Detect which cell encompasses the target text, then output its [X, Y] center coordinate. 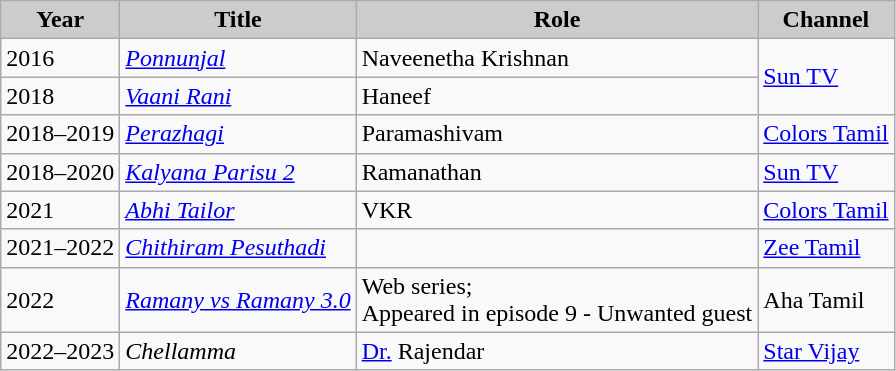
2018–2020 [60, 172]
Dr. Rajendar [557, 351]
Naveenetha Krishnan [557, 58]
Zee Tamil [826, 248]
2018 [60, 96]
Chellamma [238, 351]
Title [238, 20]
2021 [60, 210]
Ponnunjal [238, 58]
2018–2019 [60, 134]
Chithiram Pesuthadi [238, 248]
2022–2023 [60, 351]
Paramashivam [557, 134]
Abhi Tailor [238, 210]
Channel [826, 20]
VKR [557, 210]
Aha Tamil [826, 300]
Role [557, 20]
Star Vijay [826, 351]
Haneef [557, 96]
Vaani Rani [238, 96]
Kalyana Parisu 2 [238, 172]
2022 [60, 300]
Perazhagi [238, 134]
Year [60, 20]
Web series;Appeared in episode 9 - Unwanted guest [557, 300]
Ramany vs Ramany 3.0 [238, 300]
2016 [60, 58]
Ramanathan [557, 172]
2021–2022 [60, 248]
